Locate the cell with the specified text and output its (X, Y) center coordinate. 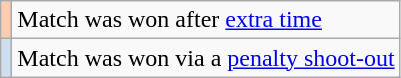
Match was won after extra time (206, 20)
Match was won via a penalty shoot-out (206, 58)
